From the cell containing the given text, extract its center point as [X, Y] coordinate. 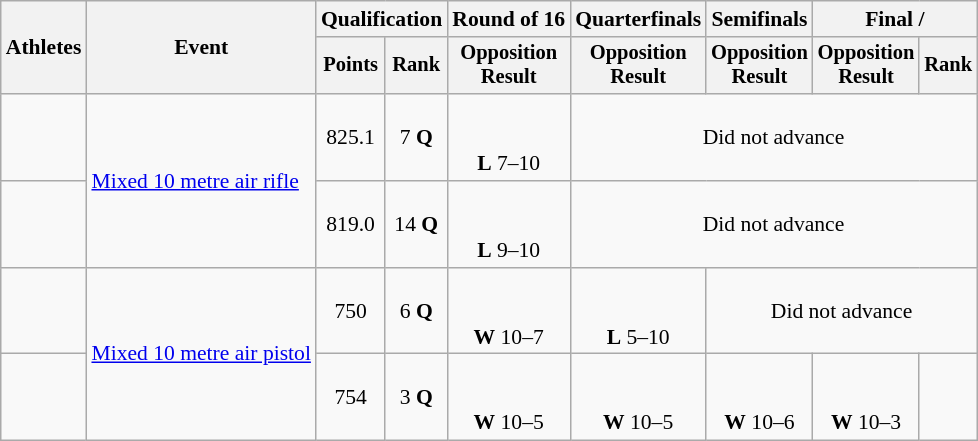
Final / [895, 19]
Qualification [382, 19]
Athletes [44, 48]
L 5–10 [638, 312]
Semifinals [760, 19]
L 9–10 [508, 224]
L 7–10 [508, 138]
Points [350, 66]
819.0 [350, 224]
3 Q [416, 398]
7 Q [416, 138]
Event [201, 48]
14 Q [416, 224]
Round of 16 [508, 19]
754 [350, 398]
825.1 [350, 138]
W 10–7 [508, 312]
W 10–6 [760, 398]
6 Q [416, 312]
W 10–3 [866, 398]
Quarterfinals [638, 19]
750 [350, 312]
Mixed 10 metre air pistol [201, 354]
Mixed 10 metre air rifle [201, 180]
